Extract the (x, y) coordinate from the center of the cell holding the provided text.  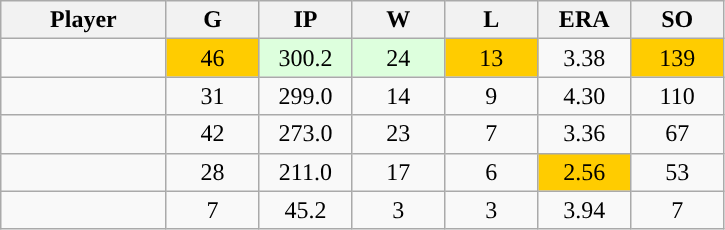
SO (678, 20)
31 (212, 96)
9 (492, 96)
211.0 (306, 172)
300.2 (306, 58)
G (212, 20)
17 (398, 172)
2.56 (584, 172)
3.36 (584, 134)
42 (212, 134)
W (398, 20)
23 (398, 134)
3.94 (584, 210)
53 (678, 172)
28 (212, 172)
L (492, 20)
139 (678, 58)
ERA (584, 20)
110 (678, 96)
299.0 (306, 96)
6 (492, 172)
4.30 (584, 96)
3.38 (584, 58)
45.2 (306, 210)
46 (212, 58)
24 (398, 58)
67 (678, 134)
14 (398, 96)
273.0 (306, 134)
13 (492, 58)
IP (306, 20)
Player (84, 20)
